Determine the [x, y] coordinate at the center of the cell enclosing the given text.  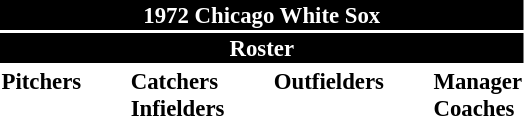
1972 Chicago White Sox [262, 15]
Roster [262, 48]
